For the text-containing cell, return its midpoint in (x, y) coordinate format. 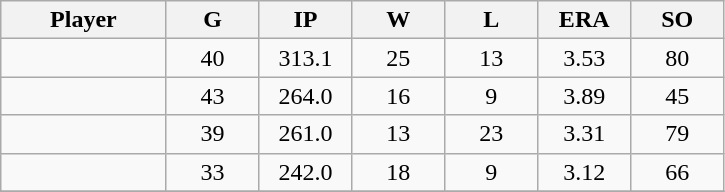
L (492, 20)
ERA (584, 20)
33 (212, 172)
18 (398, 172)
261.0 (306, 134)
3.31 (584, 134)
SO (678, 20)
242.0 (306, 172)
264.0 (306, 96)
66 (678, 172)
G (212, 20)
40 (212, 58)
43 (212, 96)
313.1 (306, 58)
3.12 (584, 172)
79 (678, 134)
16 (398, 96)
80 (678, 58)
W (398, 20)
23 (492, 134)
3.89 (584, 96)
IP (306, 20)
45 (678, 96)
39 (212, 134)
3.53 (584, 58)
25 (398, 58)
Player (84, 20)
